Locate the cell with the specified text and output its (X, Y) center coordinate. 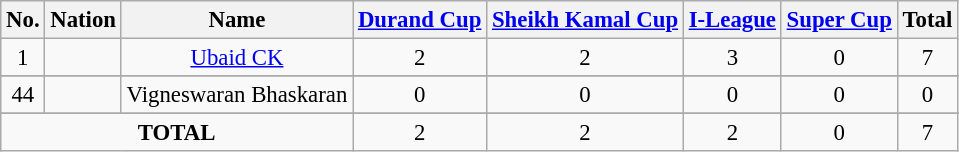
Vigneswaran Bhaskaran (236, 95)
Durand Cup (420, 20)
44 (23, 95)
Nation (83, 20)
1 (23, 58)
Total (927, 20)
TOTAL (177, 133)
Name (236, 20)
No. (23, 20)
I-League (732, 20)
Sheikh Kamal Cup (586, 20)
3 (732, 58)
Ubaid CK (236, 58)
Super Cup (839, 20)
